Provide the [X, Y] coordinate of the cell's center where the given text is located.  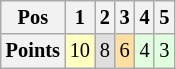
Pos [33, 17]
6 [125, 51]
Points [33, 51]
1 [80, 17]
8 [105, 51]
10 [80, 51]
5 [164, 17]
2 [105, 17]
